Provide the (x, y) coordinate of the cell's center where the given text is located.  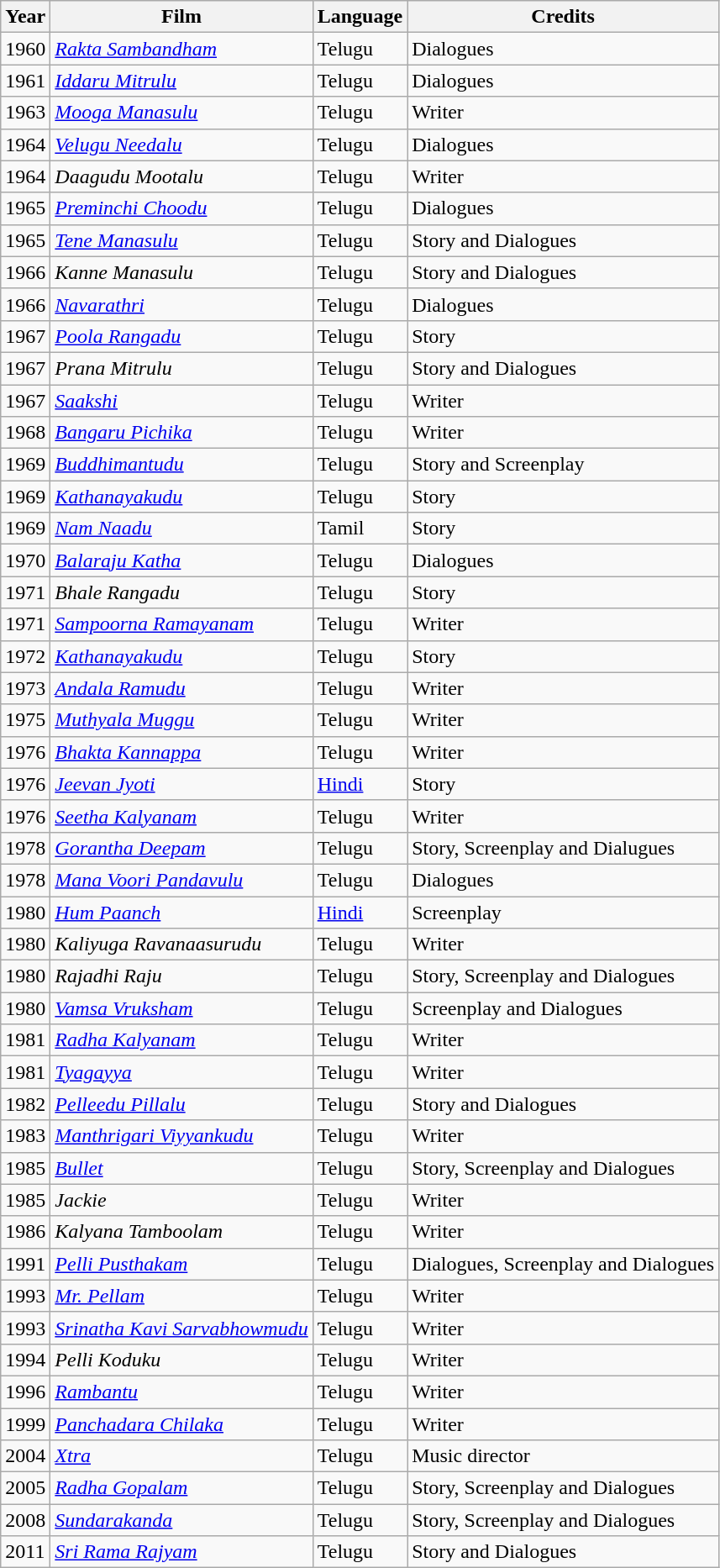
Kalyana Tamboolam (181, 1232)
Bangaru Pichika (181, 433)
Daagudu Mootalu (181, 176)
1973 (25, 688)
Jackie (181, 1200)
2008 (25, 1520)
1983 (25, 1136)
Radha Kalyanam (181, 1040)
Tene Manasulu (181, 240)
Mooga Manasulu (181, 113)
Pelleedu Pillalu (181, 1104)
Kanne Manasulu (181, 272)
Bhakta Kannappa (181, 752)
1994 (25, 1360)
Muthyala Muggu (181, 720)
Bhale Rangadu (181, 592)
Radha Gopalam (181, 1488)
Rajadhi Raju (181, 976)
Pelli Koduku (181, 1360)
Story, Screenplay and Dialugues (563, 848)
Dialogues, Screenplay and Dialogues (563, 1264)
Pelli Pusthakam (181, 1264)
Sundarakanda (181, 1520)
Mr. Pellam (181, 1296)
1970 (25, 560)
Bullet (181, 1168)
1961 (25, 81)
1986 (25, 1232)
Velugu Needalu (181, 145)
Rambantu (181, 1392)
Iddaru Mitrulu (181, 81)
1996 (25, 1392)
Rakta Sambandham (181, 49)
Seetha Kalyanam (181, 816)
2005 (25, 1488)
Tyagayya (181, 1072)
Saakshi (181, 401)
Language (360, 17)
Manthrigari Viyyankudu (181, 1136)
1999 (25, 1424)
Poola Rangadu (181, 336)
Year (25, 17)
Gorantha Deepam (181, 848)
2004 (25, 1456)
1982 (25, 1104)
Vamsa Vruksham (181, 1008)
Andala Ramudu (181, 688)
1960 (25, 49)
Jeevan Jyoti (181, 784)
Nam Naadu (181, 529)
1972 (25, 656)
Balaraju Katha (181, 560)
Preminchi Choodu (181, 208)
Mana Voori Pandavulu (181, 880)
Srinatha Kavi Sarvabhowmudu (181, 1328)
Tamil (360, 529)
Hum Paanch (181, 912)
Sri Rama Rajyam (181, 1552)
Navarathri (181, 304)
Screenplay (563, 912)
Story and Screenplay (563, 465)
Screenplay and Dialogues (563, 1008)
1963 (25, 113)
1975 (25, 720)
Film (181, 17)
Prana Mitrulu (181, 368)
Credits (563, 17)
Sampoorna Ramayanam (181, 624)
Music director (563, 1456)
1968 (25, 433)
Xtra (181, 1456)
1991 (25, 1264)
2011 (25, 1552)
Buddhimantudu (181, 465)
Kaliyuga Ravanaasurudu (181, 944)
Panchadara Chilaka (181, 1424)
